Capture the cell that displays the provided text and extract its [x, y] central coordinate. 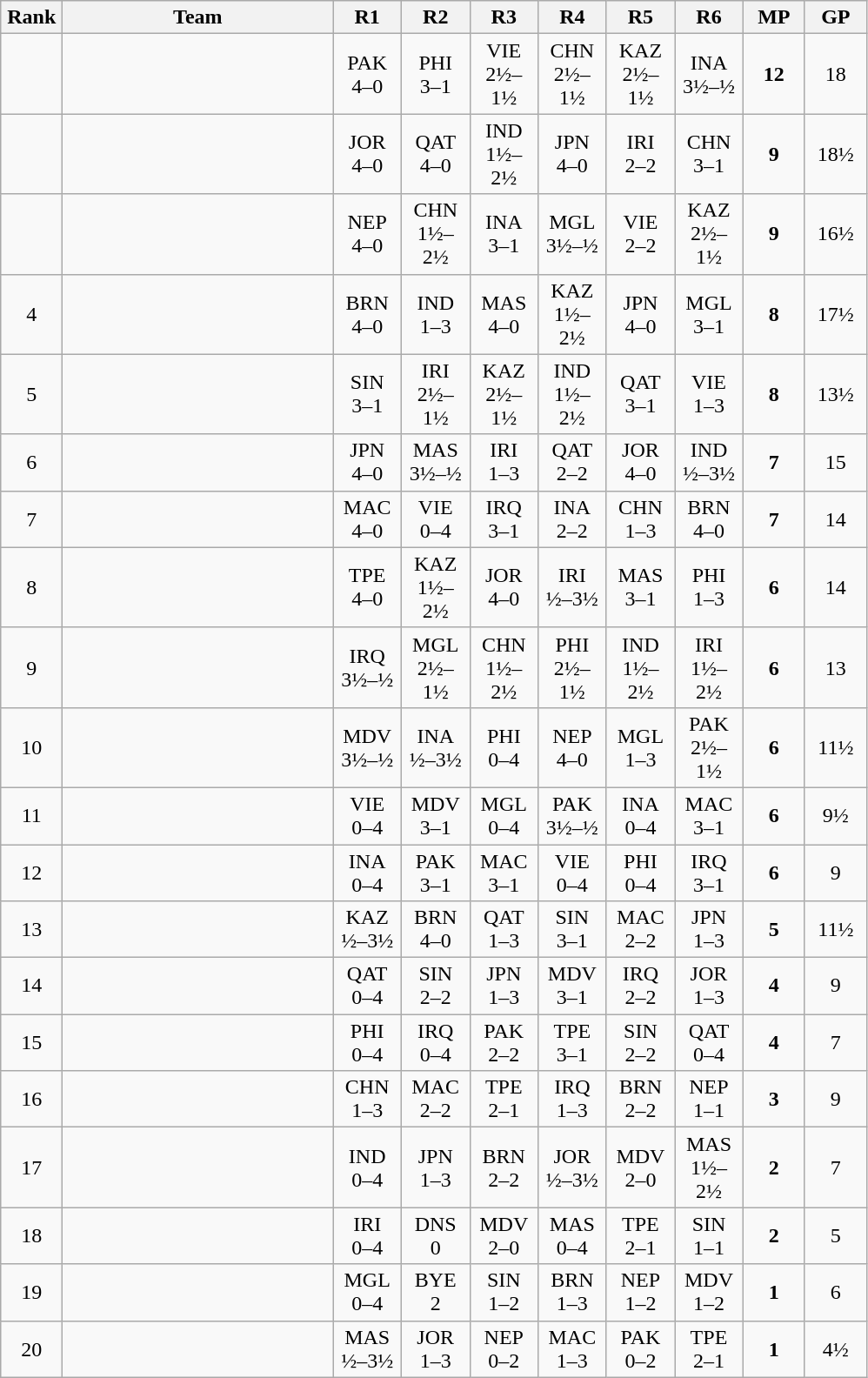
IRI1–3 [504, 463]
4½ [835, 1348]
Rank [31, 17]
MP [774, 17]
MAS3½–½ [435, 463]
13½ [835, 394]
IRQ2–2 [640, 987]
INA3½–½ [710, 74]
QAT2–2 [572, 463]
VIE2–2 [640, 234]
INA½–3½ [435, 747]
VIE1–3 [710, 394]
VIE2½–1½ [504, 74]
MDV3½–½ [367, 747]
3 [774, 1100]
20 [31, 1348]
IRI2½–1½ [435, 394]
16½ [835, 234]
MAS4–0 [504, 314]
QAT1–3 [504, 929]
QAT3–1 [640, 394]
IND½–3½ [710, 463]
SIN1–1 [710, 1235]
INA3–1 [504, 234]
10 [31, 747]
IRQ0–4 [435, 1042]
MDV1–2 [710, 1293]
JOR½–3½ [572, 1167]
17 [31, 1167]
TPE3–1 [572, 1042]
DNS0 [435, 1235]
IND0–4 [367, 1167]
MGL1–3 [640, 747]
MAS0–4 [572, 1235]
MAS3–1 [640, 587]
18½ [835, 154]
PAK3–1 [435, 872]
CHN3–1 [710, 154]
BYE2 [435, 1293]
PAK4–0 [367, 74]
NEP0–2 [504, 1348]
MGL3½–½ [572, 234]
PAK2–2 [504, 1042]
R5 [640, 17]
NEP1–1 [710, 1100]
MGL3–1 [710, 314]
R4 [572, 17]
IRI2–2 [640, 154]
IRI½–3½ [572, 587]
QAT4–0 [435, 154]
BRN1–3 [572, 1293]
PHI3–1 [435, 74]
19 [31, 1293]
Team [198, 17]
MGL2½–1½ [435, 667]
IRI1½–2½ [710, 667]
PAK2½–1½ [710, 747]
9½ [835, 816]
MAC1–3 [572, 1348]
IRQ1–3 [572, 1100]
PHI1–3 [710, 587]
PHI2½–1½ [572, 667]
TPE4–0 [367, 587]
MAS1½–2½ [710, 1167]
CHN2½–1½ [572, 74]
IRI0–4 [367, 1235]
PAK0–2 [640, 1348]
PAK3½–½ [572, 816]
NEP1–2 [640, 1293]
IND1–3 [435, 314]
IRQ3½–½ [367, 667]
INA2–2 [572, 518]
17½ [835, 314]
R6 [710, 17]
MAS½–3½ [367, 1348]
R2 [435, 17]
16 [31, 1100]
MAC4–0 [367, 518]
GP [835, 17]
SIN1–2 [504, 1293]
R1 [367, 17]
11 [31, 816]
R3 [504, 17]
KAZ½–3½ [367, 929]
